Scan for the cell matching the given text and deliver its (X, Y) coordinate at center. 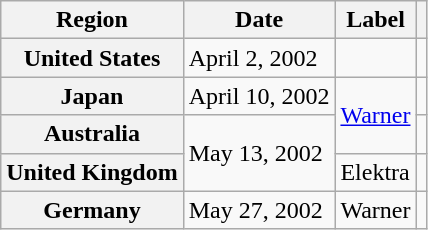
April 2, 2002 (259, 58)
Japan (92, 96)
United States (92, 58)
April 10, 2002 (259, 96)
United Kingdom (92, 172)
Date (259, 20)
Elektra (376, 172)
May 27, 2002 (259, 210)
Region (92, 20)
Australia (92, 134)
Label (376, 20)
May 13, 2002 (259, 153)
Germany (92, 210)
